From the cell containing the given text, extract its center point as [x, y] coordinate. 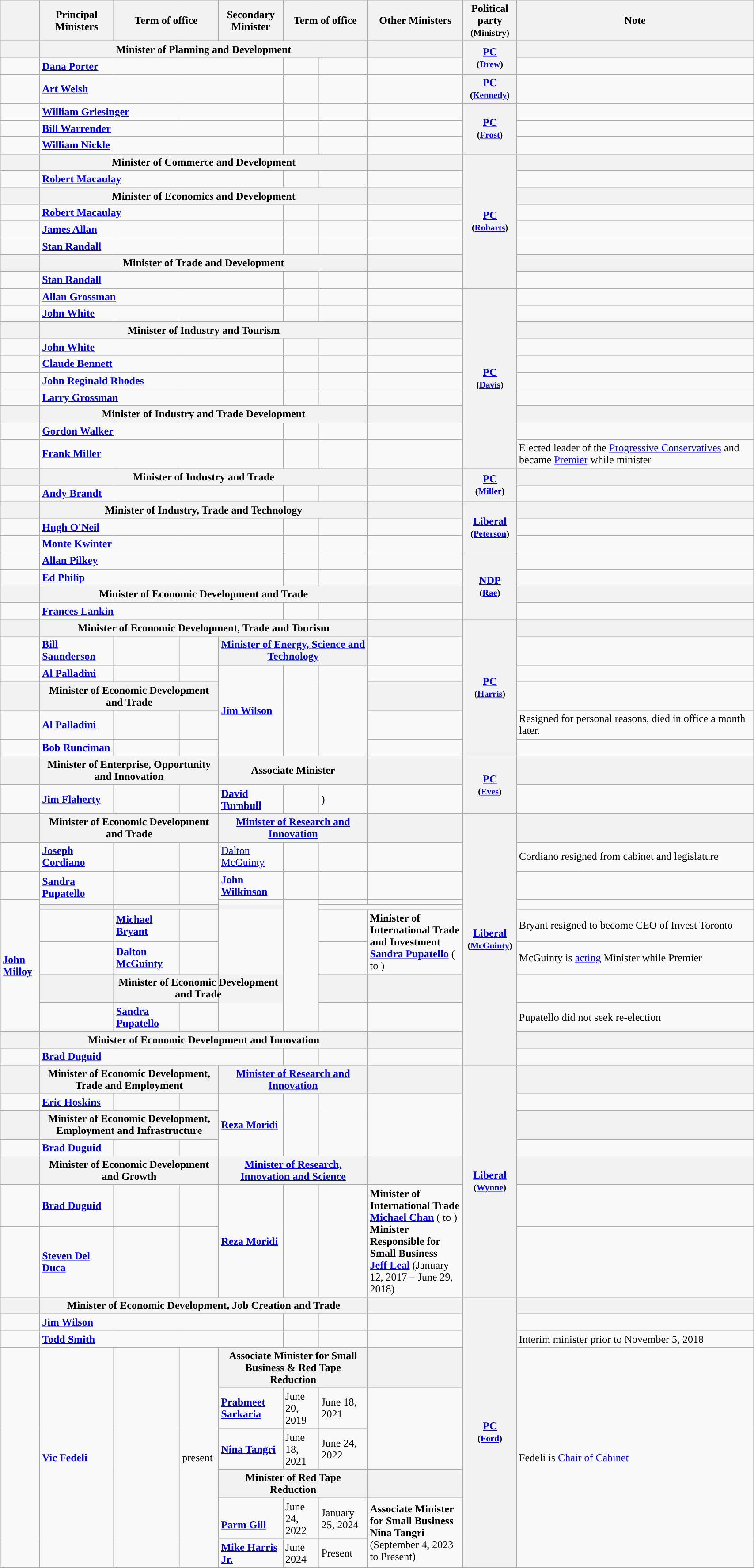
Bryant resigned to become CEO of Invest Toronto [635, 926]
Mike Harris Jr. [251, 1553]
Pupatello did not seek re-election [635, 1017]
Dana Porter [162, 66]
PC(Drew) [489, 58]
Todd Smith [162, 1339]
Claude Bennett [162, 364]
PC(Ford) [489, 1432]
Minister of Economic Development, Job Creation and Trade [204, 1305]
Monte Kwinter [162, 544]
Frank Miller [162, 454]
James Allan [162, 229]
Interim minister prior to November 5, 2018 [635, 1339]
Hugh O'Neil [162, 527]
PC(Kennedy) [489, 89]
John Milloy [20, 966]
Nina Tangri [251, 1449]
Minister of Red Tape Reduction [293, 1484]
Minister of Energy, Science and Technology [293, 651]
Larry Grossman [162, 397]
Art Welsh [162, 89]
Political party(Ministry) [489, 21]
PC(Frost) [489, 128]
PC(Robarts) [489, 221]
Minister of Economic Development and Innovation [204, 1040]
William Griesinger [162, 112]
Minister of Industry, Trade and Technology [204, 510]
John Wilkinson [251, 885]
PC(Eves) [489, 785]
Note [635, 21]
Minister of Economic Development, Trade and Tourism [204, 628]
Minister of Industry and Trade [204, 476]
David Turnbull [251, 799]
Frances Lankin [162, 611]
Minister of Industry and Trade Development [204, 414]
William Nickle [162, 145]
Principal Ministers [77, 21]
June 2024 [301, 1553]
Minister of International TradeMichael Chan ( to )Minister Responsible for Small BusinessJeff Leal (January 12, 2017 – June 29, 2018) [415, 1241]
present [199, 1458]
Minister of Economic Development and Growth [129, 1170]
Minister of Research, Innovation and Science [293, 1170]
Minister of Economic Development, Trade and Employment [129, 1079]
Allan Grossman [162, 297]
PC(Harris) [489, 688]
Andy Brandt [162, 493]
Minister of Planning and Development [204, 49]
Liberal(McGuinty) [489, 939]
Minister of Trade and Development [204, 263]
Eric Hoskins [77, 1102]
Minister of Industry and Tourism [204, 330]
Other Ministers [415, 21]
Minister of International Trade and InvestmentSandra Pupatello ( to ) [415, 942]
Steven Del Duca [77, 1262]
Allan Pilkey [162, 561]
Minister of Economics and Development [204, 196]
Associate Minister for Small Business & Red Tape Reduction [293, 1368]
Associate Minister for Small Business Nina Tangri (September 4, 2023 to Present) [415, 1533]
Bill Warrender [162, 128]
Prabmeet Sarkaria [251, 1409]
Vic Fedeli [77, 1458]
) [343, 799]
PC(Miller) [489, 485]
Present [343, 1553]
PC(Davis) [489, 378]
Gordon Walker [162, 431]
Bill Saunderson [77, 651]
McGuinty is acting Minister while Premier [635, 958]
Liberal(Peterson) [489, 527]
John Reginald Rhodes [162, 381]
Cordiano resigned from cabinet and legislature [635, 857]
Fedeli is Chair of Cabinet [635, 1458]
Jim Flaherty [77, 799]
Elected leader of the Progressive Conservatives and became Premier while minister [635, 454]
Ed Philip [162, 578]
Minister of Enterprise, Opportunity and Innovation [129, 770]
Liberal(Wynne) [489, 1181]
Parm Gill [251, 1519]
Resigned for personal reasons, died in office a month later. [635, 725]
Minister of Commerce and Development [204, 162]
Michael Bryant [147, 926]
Associate Minister [293, 770]
Bob Runciman [77, 748]
NDP(Rae) [489, 586]
Minister of Economic Development, Employment and Infrastructure [129, 1125]
January 25, 2024 [343, 1519]
Joseph Cordiano [77, 857]
Secondary Minister [251, 21]
June 20, 2019 [301, 1409]
